Capture the cell that displays the provided text and extract its [x, y] central coordinate. 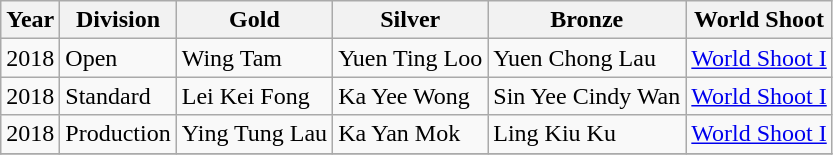
Division [118, 20]
Sin Yee Cindy Wan [587, 96]
Standard [118, 96]
Lei Kei Fong [254, 96]
Ka Yee Wong [410, 96]
Yuen Ting Loo [410, 58]
Wing Tam [254, 58]
Ying Tung Lau [254, 134]
Year [30, 20]
Open [118, 58]
Production [118, 134]
Gold [254, 20]
Ling Kiu Ku [587, 134]
Yuen Chong Lau [587, 58]
Bronze [587, 20]
World Shoot [759, 20]
Silver [410, 20]
Ka Yan Mok [410, 134]
